From the cell containing the given text, extract its center point as [X, Y] coordinate. 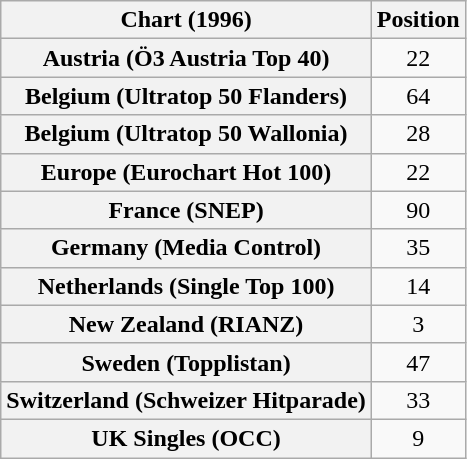
Switzerland (Schweizer Hitparade) [186, 400]
28 [418, 134]
33 [418, 400]
Germany (Media Control) [186, 248]
9 [418, 438]
Sweden (Topplistan) [186, 362]
New Zealand (RIANZ) [186, 324]
Austria (Ö3 Austria Top 40) [186, 58]
Position [418, 20]
France (SNEP) [186, 210]
14 [418, 286]
Europe (Eurochart Hot 100) [186, 172]
Chart (1996) [186, 20]
Belgium (Ultratop 50 Wallonia) [186, 134]
35 [418, 248]
UK Singles (OCC) [186, 438]
Netherlands (Single Top 100) [186, 286]
47 [418, 362]
Belgium (Ultratop 50 Flanders) [186, 96]
64 [418, 96]
90 [418, 210]
3 [418, 324]
